From the cell containing the given text, extract its center point as (X, Y) coordinate. 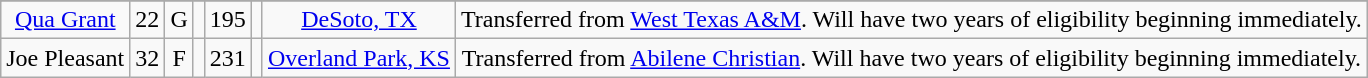
Transferred from Abilene Christian. Will have two years of eligibility beginning immediately. (911, 58)
F (179, 58)
DeSoto, TX (358, 20)
Overland Park, KS (358, 58)
G (179, 20)
Transferred from West Texas A&M. Will have two years of eligibility beginning immediately. (911, 20)
Joe Pleasant (66, 58)
231 (228, 58)
22 (148, 20)
Qua Grant (66, 20)
195 (228, 20)
32 (148, 58)
